Find where the given text appears and provide that cell's center as [x, y] coordinate. 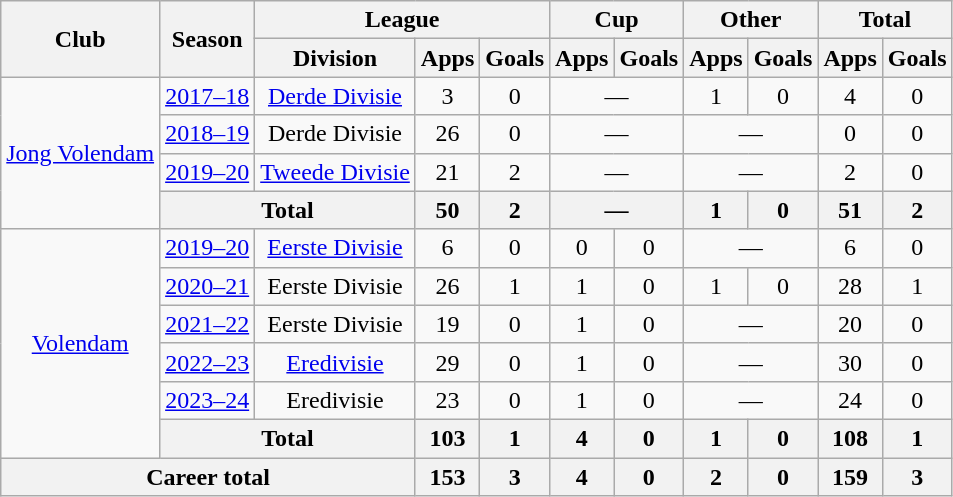
Season [208, 39]
2017–18 [208, 96]
Career total [208, 477]
103 [447, 438]
Tweede Divisie [336, 172]
2020–21 [208, 286]
21 [447, 172]
2023–24 [208, 400]
League [402, 20]
Jong Volendam [80, 153]
2022–23 [208, 362]
159 [850, 477]
51 [850, 210]
24 [850, 400]
28 [850, 286]
Volendam [80, 343]
153 [447, 477]
Cup [617, 20]
Other [751, 20]
108 [850, 438]
2018–19 [208, 134]
20 [850, 324]
29 [447, 362]
23 [447, 400]
30 [850, 362]
50 [447, 210]
19 [447, 324]
2021–22 [208, 324]
Club [80, 39]
Division [336, 58]
